Extract the [x, y] coordinate from the center of the cell holding the provided text.  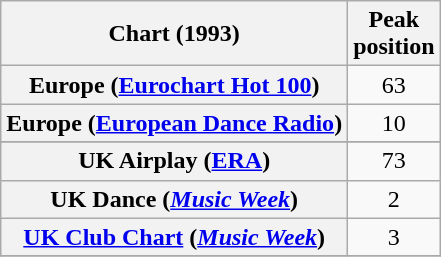
2 [394, 199]
UK Dance (Music Week) [174, 199]
UK Airplay (ERA) [174, 161]
3 [394, 237]
73 [394, 161]
Peakposition [394, 34]
10 [394, 123]
63 [394, 85]
Europe (Eurochart Hot 100) [174, 85]
Chart (1993) [174, 34]
Europe (European Dance Radio) [174, 123]
UK Club Chart (Music Week) [174, 237]
